Locate the cell with the specified text and output its [x, y] center coordinate. 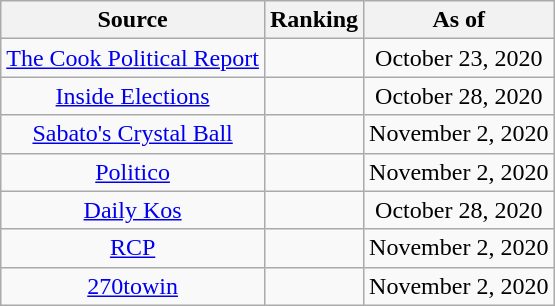
Inside Elections [133, 96]
The Cook Political Report [133, 58]
Source [133, 20]
Sabato's Crystal Ball [133, 134]
Daily Kos [133, 210]
270towin [133, 286]
As of [459, 20]
October 23, 2020 [459, 58]
Ranking [314, 20]
RCP [133, 248]
Politico [133, 172]
